Provide the (x, y) coordinate of the cell's center where the given text is located.  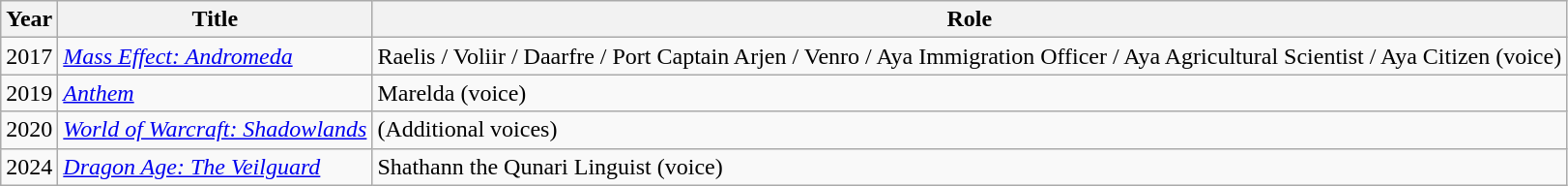
2017 (29, 56)
2024 (29, 167)
Mass Effect: Andromeda (215, 56)
World of Warcraft: Shadowlands (215, 130)
Role (970, 19)
Shathann the Qunari Linguist (voice) (970, 167)
Marelda (voice) (970, 93)
2019 (29, 93)
Title (215, 19)
Dragon Age: The Veilguard (215, 167)
(Additional voices) (970, 130)
2020 (29, 130)
Raelis / Voliir / Daarfre / Port Captain Arjen / Venro / Aya Immigration Officer / Aya Agricultural Scientist / Aya Citizen (voice) (970, 56)
Anthem (215, 93)
Year (29, 19)
